Provide the [X, Y] coordinate of the cell's center where the given text is located.  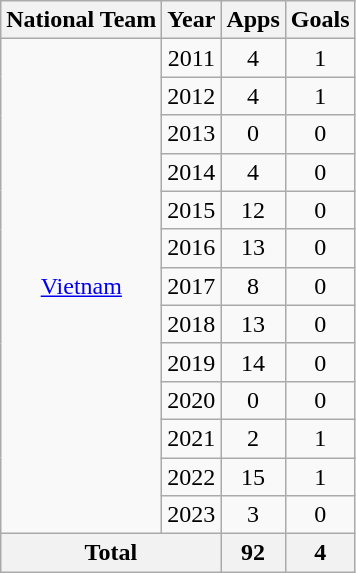
2023 [192, 515]
2014 [192, 172]
12 [253, 210]
Vietnam [82, 286]
Apps [253, 20]
92 [253, 553]
2012 [192, 96]
National Team [82, 20]
3 [253, 515]
8 [253, 286]
Year [192, 20]
2017 [192, 286]
2015 [192, 210]
2021 [192, 438]
14 [253, 362]
2011 [192, 58]
2020 [192, 400]
Total [111, 553]
2016 [192, 248]
2022 [192, 477]
15 [253, 477]
2013 [192, 134]
2018 [192, 324]
2 [253, 438]
Goals [320, 20]
2019 [192, 362]
